Scan for the cell matching the given text and deliver its (x, y) coordinate at center. 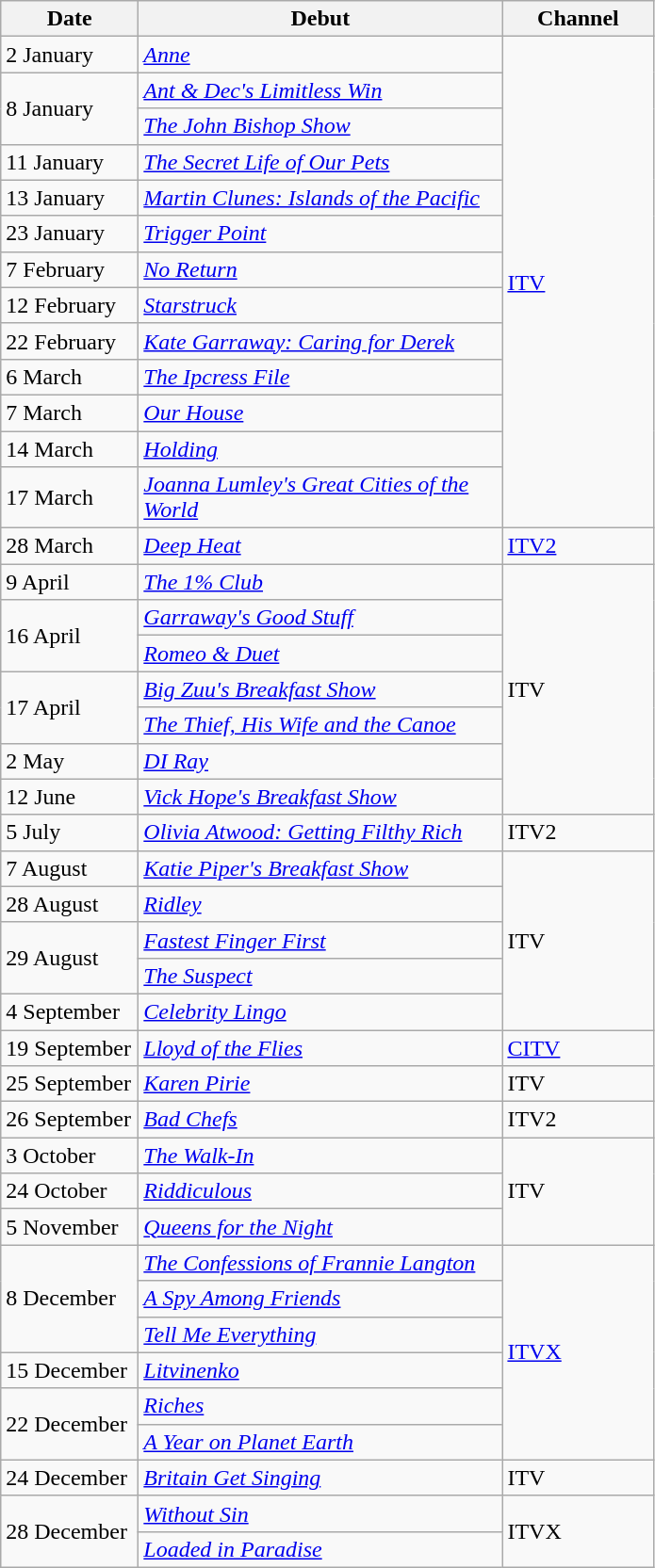
The John Bishop Show (320, 126)
Ant & Dec's Limitless Win (320, 90)
4 September (70, 1011)
17 April (70, 707)
Litvinenko (320, 1370)
Riches (320, 1406)
15 December (70, 1370)
Debut (320, 19)
7 February (70, 269)
Fastest Finger First (320, 940)
Date (70, 19)
22 February (70, 341)
Riddiculous (320, 1191)
22 December (70, 1424)
2 January (70, 55)
5 November (70, 1227)
17 March (70, 497)
Anne (320, 55)
Without Sin (320, 1513)
No Return (320, 269)
7 August (70, 868)
Trigger Point (320, 234)
Celebrity Lingo (320, 1011)
25 September (70, 1084)
Starstruck (320, 305)
Channel (579, 19)
12 June (70, 797)
8 December (70, 1299)
Vick Hope's Breakfast Show (320, 797)
8 January (70, 108)
The Walk-In (320, 1156)
A Spy Among Friends (320, 1299)
Karen Pirie (320, 1084)
Kate Garraway: Caring for Derek (320, 341)
The Suspect (320, 976)
Martin Clunes: Islands of the Pacific (320, 198)
A Year on Planet Earth (320, 1442)
11 January (70, 162)
Bad Chefs (320, 1120)
28 December (70, 1531)
The 1% Club (320, 582)
Ridley (320, 904)
Olivia Atwood: Getting Filthy Rich (320, 832)
Queens for the Night (320, 1227)
19 September (70, 1048)
The Secret Life of Our Pets (320, 162)
Loaded in Paradise (320, 1549)
7 March (70, 412)
The Thief, His Wife and the Canoe (320, 725)
Deep Heat (320, 546)
Tell Me Everything (320, 1334)
14 March (70, 449)
Romeo & Duet (320, 654)
23 January (70, 234)
28 August (70, 904)
6 March (70, 377)
5 July (70, 832)
9 April (70, 582)
The Confessions of Frannie Langton (320, 1263)
The Ipcress File (320, 377)
Britain Get Singing (320, 1478)
Garraway's Good Stuff (320, 618)
26 September (70, 1120)
3 October (70, 1156)
29 August (70, 958)
Joanna Lumley's Great Cities of the World (320, 497)
12 February (70, 305)
13 January (70, 198)
Lloyd of the Flies (320, 1048)
Holding (320, 449)
Our House (320, 412)
CITV (579, 1048)
Katie Piper's Breakfast Show (320, 868)
24 December (70, 1478)
2 May (70, 761)
28 March (70, 546)
16 April (70, 636)
DI Ray (320, 761)
Big Zuu's Breakfast Show (320, 689)
24 October (70, 1191)
